From the cell containing the given text, extract its center point as [x, y] coordinate. 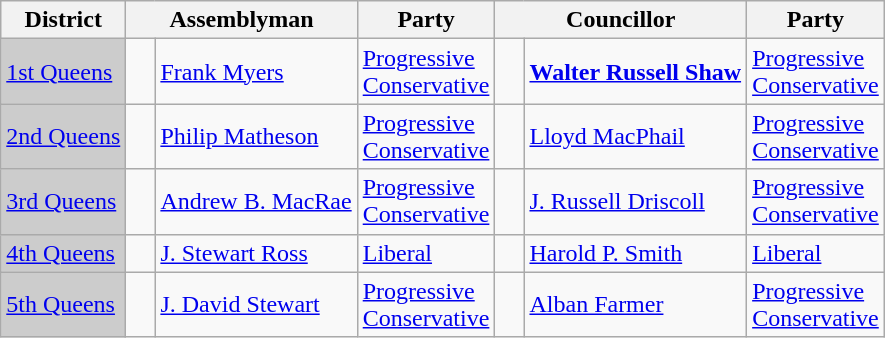
3rd Queens [64, 202]
Alban Farmer [636, 304]
1st Queens [64, 72]
Lloyd MacPhail [636, 136]
Councillor [621, 20]
J. Russell Driscoll [636, 202]
District [64, 20]
Walter Russell Shaw [636, 72]
Andrew B. MacRae [256, 202]
Harold P. Smith [636, 253]
J. Stewart Ross [256, 253]
2nd Queens [64, 136]
Assemblyman [242, 20]
J. David Stewart [256, 304]
5th Queens [64, 304]
4th Queens [64, 253]
Philip Matheson [256, 136]
Frank Myers [256, 72]
